Pinpoint the cell where the given text exists, returning its (x, y) midpoint coordinate. 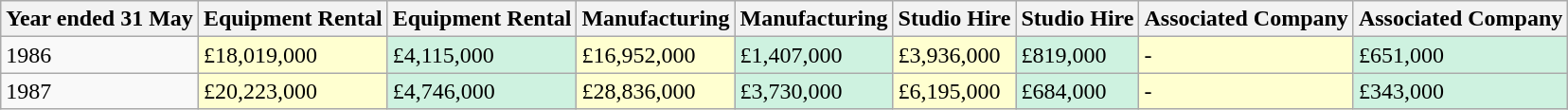
£3,730,000 (814, 91)
1986 (100, 55)
£4,115,000 (482, 55)
£4,746,000 (482, 91)
£16,952,000 (655, 55)
£20,223,000 (293, 91)
£1,407,000 (814, 55)
£343,000 (1460, 91)
£18,019,000 (293, 55)
£3,936,000 (954, 55)
1987 (100, 91)
£28,836,000 (655, 91)
£819,000 (1078, 55)
£684,000 (1078, 91)
£651,000 (1460, 55)
Year ended 31 May (100, 19)
£6,195,000 (954, 91)
